Extract the (X, Y) coordinate from the center of the cell holding the provided text.  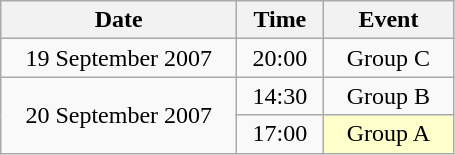
Group C (388, 58)
Group A (388, 134)
17:00 (280, 134)
Event (388, 20)
Time (280, 20)
Group B (388, 96)
19 September 2007 (119, 58)
20 September 2007 (119, 115)
20:00 (280, 58)
14:30 (280, 96)
Date (119, 20)
